Search for the cell housing the specified text and yield its [x, y] center coordinate. 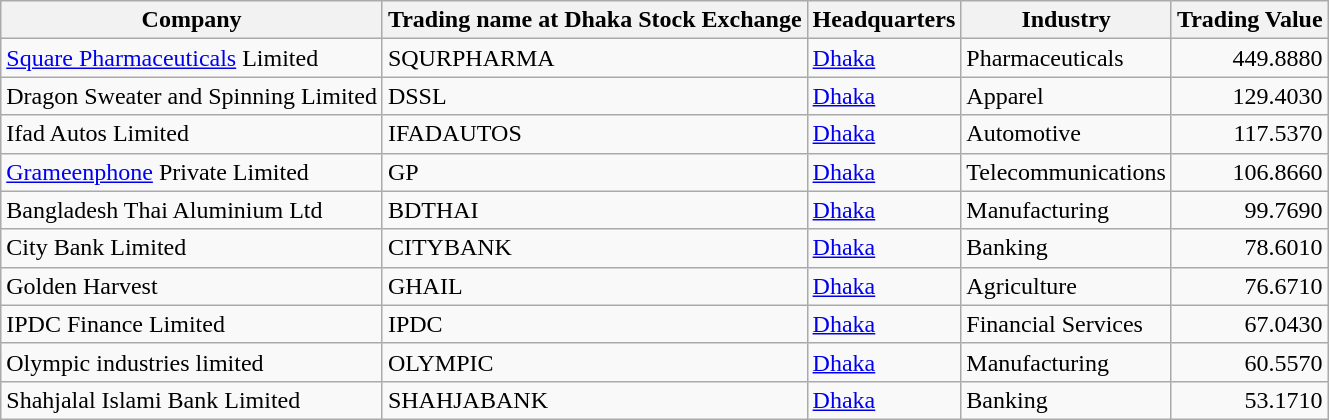
449.8880 [1250, 58]
Trading name at Dhaka Stock Exchange [594, 20]
GHAIL [594, 286]
Shahjalal Islami Bank Limited [192, 400]
99.7690 [1250, 210]
Pharmaceuticals [1066, 58]
Industry [1066, 20]
106.8660 [1250, 172]
Trading Value [1250, 20]
DSSL [594, 96]
76.6710 [1250, 286]
SHAHJABANK [594, 400]
Olympic industries limited [192, 362]
Dragon Sweater and Spinning Limited [192, 96]
53.1710 [1250, 400]
City Bank Limited [192, 248]
SQURPHARMA [594, 58]
78.6010 [1250, 248]
Financial Services [1066, 324]
Agriculture [1066, 286]
Telecommunications [1066, 172]
60.5570 [1250, 362]
Company [192, 20]
Ifad Autos Limited [192, 134]
Automotive [1066, 134]
IFADAUTOS [594, 134]
Grameenphone Private Limited [192, 172]
Bangladesh Thai Aluminium Ltd [192, 210]
GP [594, 172]
Golden Harvest [192, 286]
129.4030 [1250, 96]
67.0430 [1250, 324]
OLYMPIC [594, 362]
Headquarters [884, 20]
117.5370 [1250, 134]
CITYBANK [594, 248]
IPDC [594, 324]
BDTHAI [594, 210]
Apparel [1066, 96]
Square Pharmaceuticals Limited [192, 58]
IPDC Finance Limited [192, 324]
